Extract the (X, Y) coordinate from the center of the cell holding the provided text.  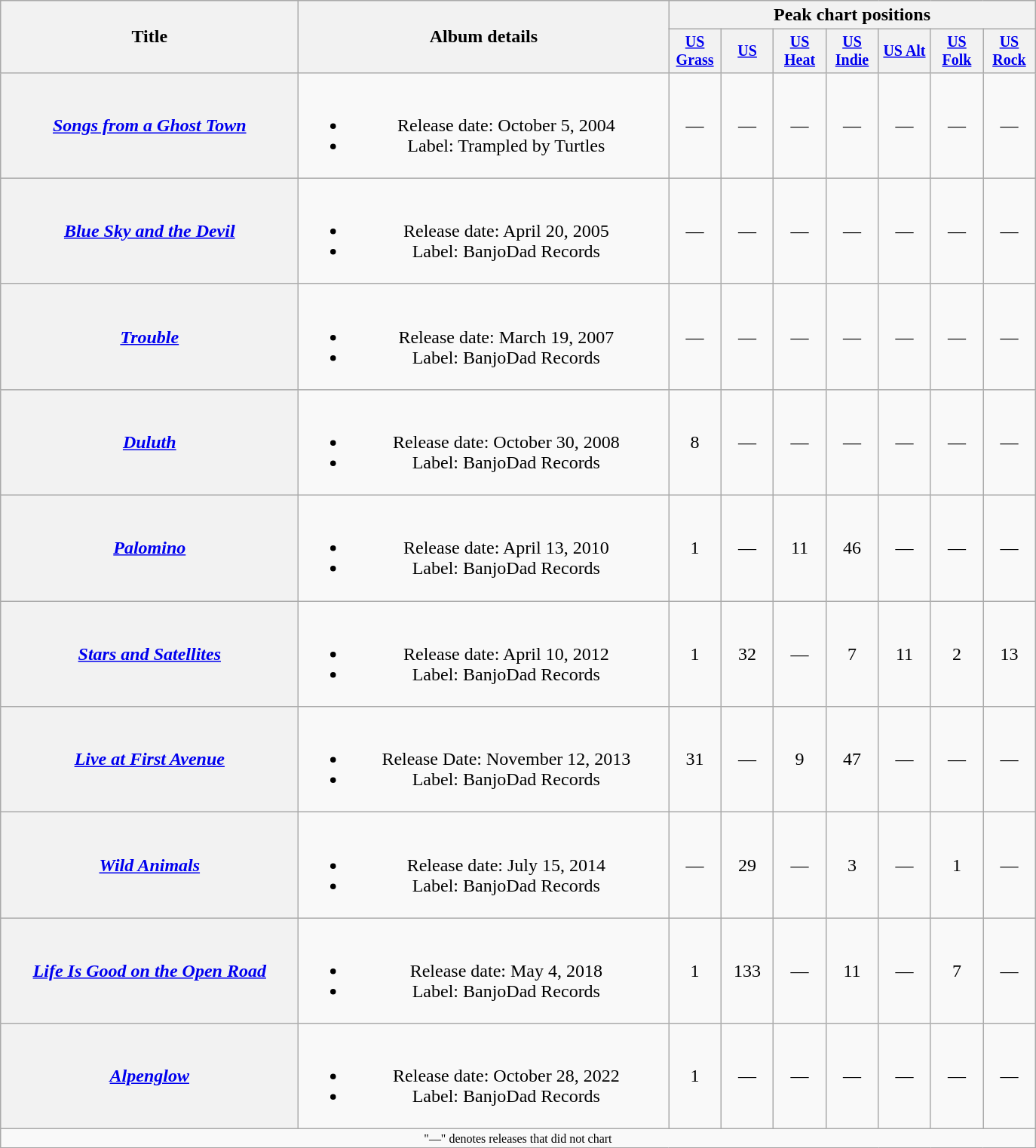
Blue Sky and the Devil (149, 231)
Life Is Good on the Open Road (149, 971)
Release date: October 5, 2004Label: Trampled by Turtles (484, 125)
Stars and Satellites (149, 654)
31 (695, 760)
Peak chart positions (852, 15)
US (746, 51)
32 (746, 654)
29 (746, 865)
Wild Animals (149, 865)
Title (149, 37)
Release date: July 15, 2014Label: BanjoDad Records (484, 865)
US Heat (799, 51)
133 (746, 971)
3 (852, 865)
Release date: April 10, 2012Label: BanjoDad Records (484, 654)
US Grass (695, 51)
"—" denotes releases that did not chart (518, 1138)
Palomino (149, 548)
Duluth (149, 442)
Trouble (149, 336)
Release Date: November 12, 2013Label: BanjoDad Records (484, 760)
US Rock (1009, 51)
US Alt (905, 51)
Release date: March 19, 2007Label: BanjoDad Records (484, 336)
US Folk (956, 51)
Songs from a Ghost Town (149, 125)
Release date: April 20, 2005Label: BanjoDad Records (484, 231)
Alpenglow (149, 1076)
Release date: October 28, 2022Label: BanjoDad Records (484, 1076)
46 (852, 548)
Release date: April 13, 2010Label: BanjoDad Records (484, 548)
Release date: October 30, 2008Label: BanjoDad Records (484, 442)
2 (956, 654)
Live at First Avenue (149, 760)
8 (695, 442)
9 (799, 760)
US Indie (852, 51)
Release date: May 4, 2018Label: BanjoDad Records (484, 971)
47 (852, 760)
Album details (484, 37)
13 (1009, 654)
